Capture the cell that displays the provided text and extract its [X, Y] central coordinate. 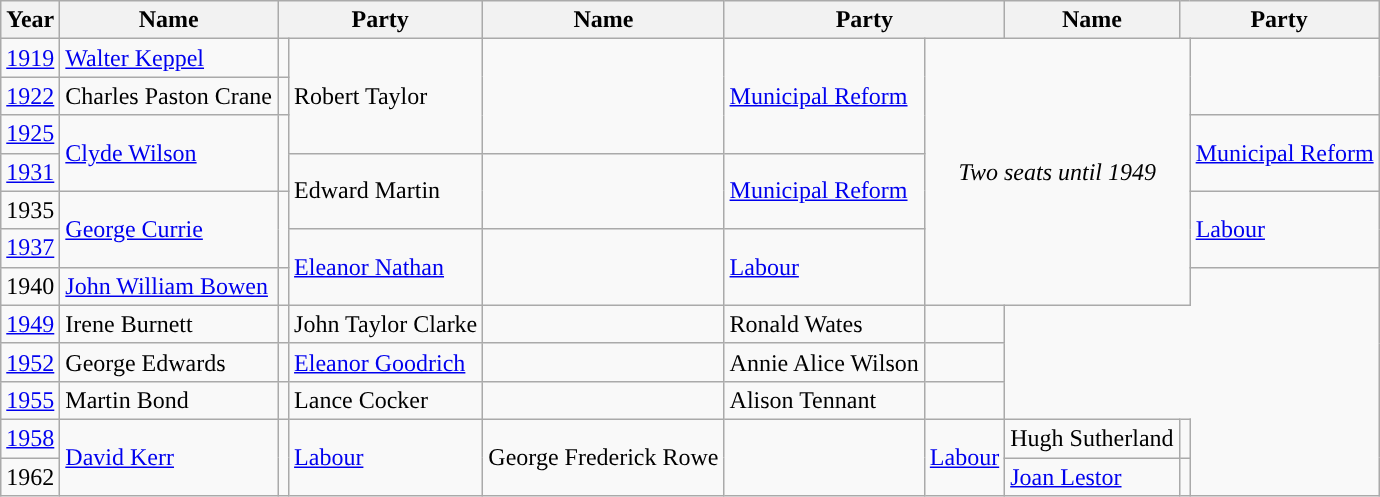
John Taylor Clarke [386, 324]
Ronald Wates [824, 324]
Edward Martin [386, 191]
John William Bowen [169, 286]
George Currie [169, 229]
Hugh Sutherland [1092, 438]
Joan Lestor [1092, 477]
Robert Taylor [386, 96]
1952 [30, 362]
1958 [30, 438]
1940 [30, 286]
Two seats until 1949 [1057, 172]
Eleanor Goodrich [386, 362]
George Edwards [169, 362]
1937 [30, 248]
Martin Bond [169, 400]
Lance Cocker [386, 400]
Charles Paston Crane [169, 96]
Walter Keppel [169, 58]
1935 [30, 210]
George Frederick Rowe [604, 457]
1925 [30, 134]
Annie Alice Wilson [824, 362]
Clyde Wilson [169, 153]
1922 [30, 96]
1955 [30, 400]
Alison Tennant [824, 400]
Eleanor Nathan [386, 267]
Irene Burnett [169, 324]
Year [30, 20]
1962 [30, 477]
1919 [30, 58]
1931 [30, 172]
David Kerr [169, 457]
1949 [30, 324]
